Extract the (X, Y) coordinate from the center of the cell holding the provided text.  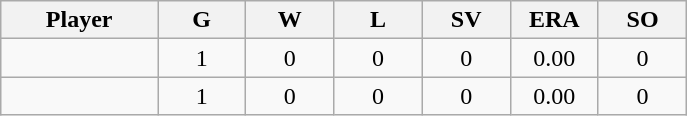
SV (466, 20)
L (378, 20)
Player (80, 20)
G (202, 20)
ERA (554, 20)
W (290, 20)
SO (642, 20)
